Search for the cell housing the specified text and yield its [X, Y] center coordinate. 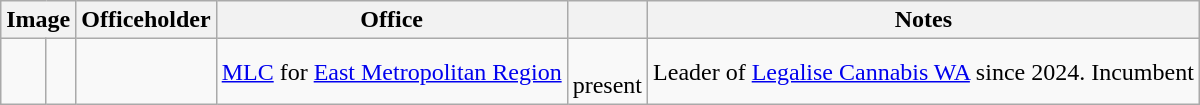
Officeholder [146, 20]
Office [392, 20]
Leader of Legalise Cannabis WA since 2024. Incumbent [924, 72]
Notes [924, 20]
present [607, 72]
Image [38, 20]
MLC for East Metropolitan Region [392, 72]
